Capture the cell that displays the provided text and extract its (x, y) central coordinate. 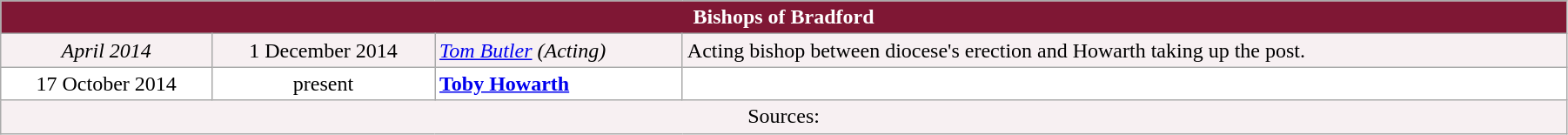
Sources: (784, 117)
Toby Howarth (559, 84)
April 2014 (106, 51)
Bishops of Bradford (784, 17)
Tom Butler (Acting) (559, 51)
1 December 2014 (324, 51)
17 October 2014 (106, 84)
Acting bishop between diocese's erection and Howarth taking up the post. (1124, 51)
present (324, 84)
